Pinpoint the cell where the given text exists, returning its [x, y] midpoint coordinate. 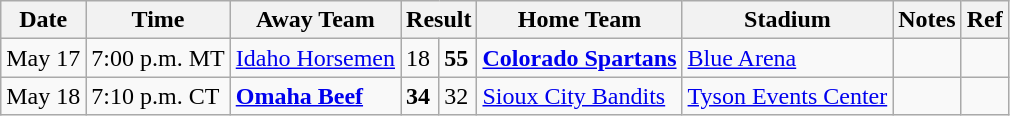
7:10 p.m. CT [158, 96]
32 [458, 96]
Blue Arena [788, 58]
55 [458, 58]
Time [158, 20]
Ref [984, 20]
Omaha Beef [315, 96]
May 18 [44, 96]
34 [420, 96]
Tyson Events Center [788, 96]
Home Team [580, 20]
Result [439, 20]
Date [44, 20]
Notes [927, 20]
Sioux City Bandits [580, 96]
18 [420, 58]
7:00 p.m. MT [158, 58]
Colorado Spartans [580, 58]
May 17 [44, 58]
Stadium [788, 20]
Idaho Horsemen [315, 58]
Away Team [315, 20]
